Pinpoint the cell where the given text exists, returning its [x, y] midpoint coordinate. 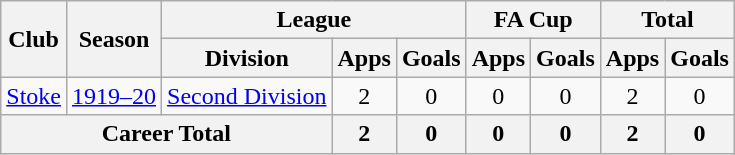
Stoke [34, 96]
Career Total [166, 134]
Season [114, 39]
League [314, 20]
Division [247, 58]
Second Division [247, 96]
Club [34, 39]
1919–20 [114, 96]
Total [667, 20]
FA Cup [533, 20]
